Output the (X, Y) coordinate of the center of the cell containing the given text.  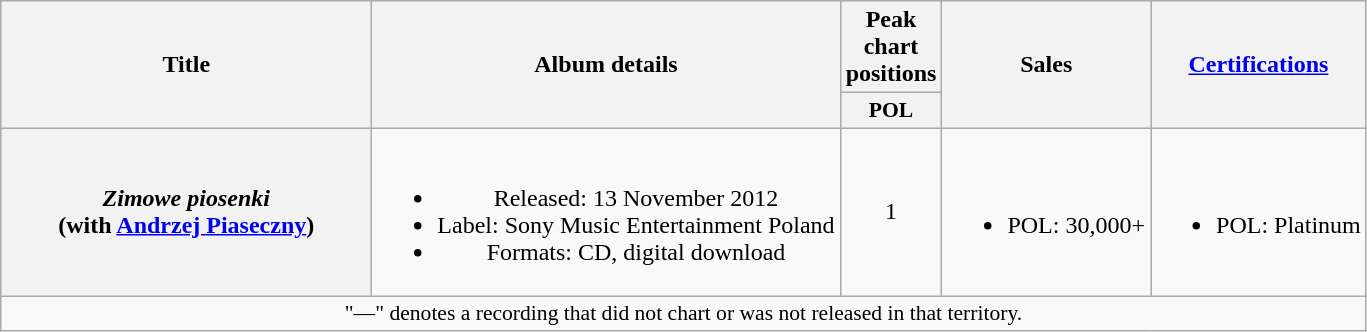
"—" denotes a recording that did not chart or was not released in that territory. (684, 314)
Peak chart positions (891, 47)
Certifications (1259, 65)
Album details (606, 65)
POL (891, 111)
POL: 30,000+ (1046, 212)
Sales (1046, 65)
1 (891, 212)
Zimowe piosenki(with Andrzej Piaseczny) (186, 212)
Released: 13 November 2012Label: Sony Music Entertainment PolandFormats: CD, digital download (606, 212)
POL: Platinum (1259, 212)
Title (186, 65)
